Determine the [x, y] coordinate at the center of the cell enclosing the given text.  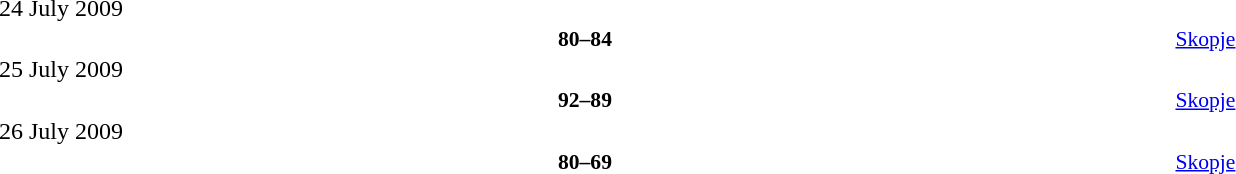
80–84 [584, 38]
92–89 [584, 100]
